From the cell containing the given text, extract its center point as (x, y) coordinate. 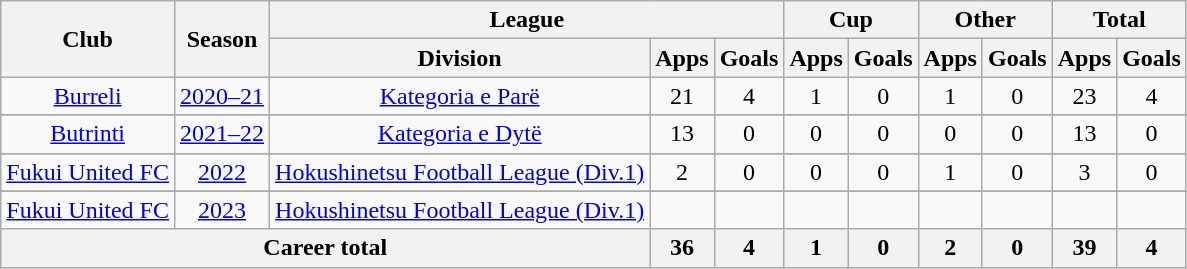
2022 (222, 172)
39 (1084, 248)
Season (222, 39)
Burreli (88, 96)
2021–22 (222, 134)
2020–21 (222, 96)
Other (985, 20)
Club (88, 39)
3 (1084, 172)
Kategoria e Parë (460, 96)
23 (1084, 96)
Butrinti (88, 134)
Total (1119, 20)
Division (460, 58)
League (527, 20)
21 (682, 96)
36 (682, 248)
2023 (222, 210)
Career total (326, 248)
Kategoria e Dytë (460, 134)
Cup (851, 20)
